From the cell containing the given text, extract its center point as [x, y] coordinate. 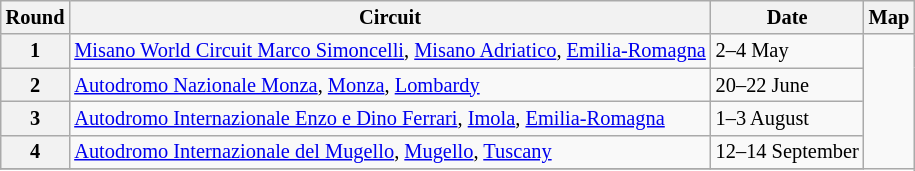
1 [36, 51]
12–14 September [788, 152]
Autodromo Internazionale del Mugello, Mugello, Tuscany [390, 152]
Date [788, 17]
Misano World Circuit Marco Simoncelli, Misano Adriatico, Emilia-Romagna [390, 51]
4 [36, 152]
Map [889, 17]
2–4 May [788, 51]
20–22 June [788, 85]
Autodromo Internazionale Enzo e Dino Ferrari, Imola, Emilia-Romagna [390, 118]
1–3 August [788, 118]
Circuit [390, 17]
Round [36, 17]
Autodromo Nazionale Monza, Monza, Lombardy [390, 85]
2 [36, 85]
3 [36, 118]
